Output the (x, y) coordinate of the center of the cell containing the given text.  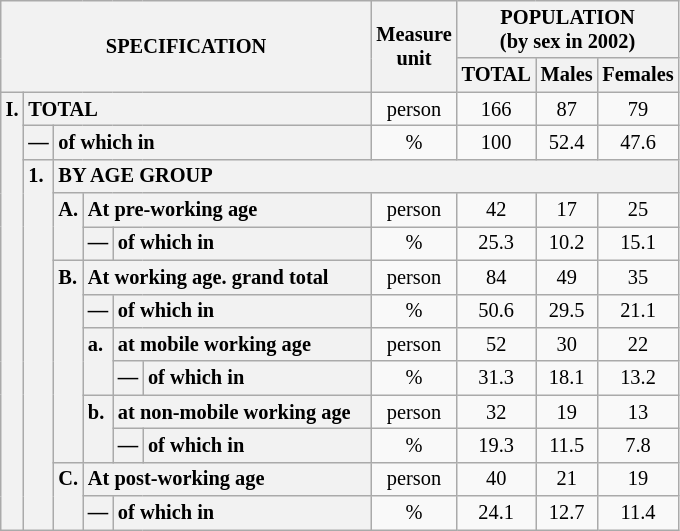
84 (496, 277)
25 (638, 210)
11.4 (638, 513)
SPECIFICATION (186, 46)
50.6 (496, 311)
17 (567, 210)
Measure unit (414, 46)
A. (68, 226)
21.1 (638, 311)
30 (567, 344)
31.3 (496, 378)
47.6 (638, 142)
13.2 (638, 378)
87 (567, 109)
a. (98, 360)
24.1 (496, 513)
b. (98, 428)
166 (496, 109)
22 (638, 344)
42 (496, 210)
at non-mobile working age (242, 412)
32 (496, 412)
C. (68, 496)
11.5 (567, 445)
35 (638, 277)
at mobile working age (242, 344)
52.4 (567, 142)
10.2 (567, 243)
B. (68, 361)
1. (38, 344)
POPULATION (by sex in 2002) (568, 29)
40 (496, 479)
52 (496, 344)
I. (12, 311)
79 (638, 109)
Males (567, 75)
Females (638, 75)
100 (496, 142)
13 (638, 412)
19.3 (496, 445)
21 (567, 479)
BY AGE GROUP (366, 176)
At working age. grand total (227, 277)
15.1 (638, 243)
At post-working age (227, 479)
7.8 (638, 445)
12.7 (567, 513)
18.1 (567, 378)
49 (567, 277)
25.3 (496, 243)
At pre-working age (227, 210)
29.5 (567, 311)
